Pinpoint the cell where the given text exists, returning its (x, y) midpoint coordinate. 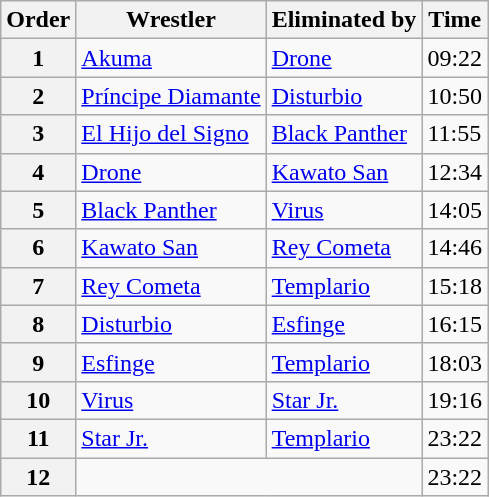
Príncipe Diamante (171, 96)
11:55 (455, 134)
14:46 (455, 248)
Wrestler (171, 20)
15:18 (455, 286)
8 (38, 324)
18:03 (455, 362)
12:34 (455, 172)
2 (38, 96)
Akuma (171, 58)
6 (38, 248)
09:22 (455, 58)
10 (38, 400)
10:50 (455, 96)
12 (38, 477)
11 (38, 438)
El Hijo del Signo (171, 134)
19:16 (455, 400)
5 (38, 210)
1 (38, 58)
16:15 (455, 324)
14:05 (455, 210)
Order (38, 20)
Time (455, 20)
3 (38, 134)
9 (38, 362)
7 (38, 286)
Eliminated by (344, 20)
4 (38, 172)
